Scan for the cell matching the given text and deliver its [x, y] coordinate at center. 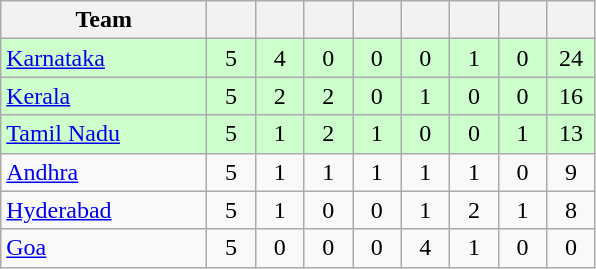
9 [572, 172]
Hyderabad [104, 210]
Goa [104, 248]
8 [572, 210]
Team [104, 20]
13 [572, 134]
Tamil Nadu [104, 134]
24 [572, 58]
16 [572, 96]
Karnataka [104, 58]
Andhra [104, 172]
Kerala [104, 96]
